Determine the (x, y) coordinate at the center of the cell enclosing the given text.  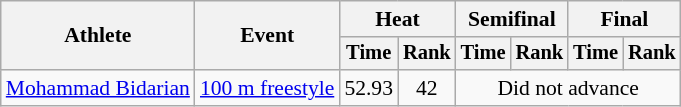
100 m freestyle (267, 88)
Final (624, 19)
Semifinal (512, 19)
Heat (397, 19)
52.93 (368, 88)
42 (427, 88)
Mohammad Bidarian (98, 88)
Did not advance (568, 88)
Event (267, 36)
Athlete (98, 36)
